Capture the cell that displays the provided text and extract its [X, Y] central coordinate. 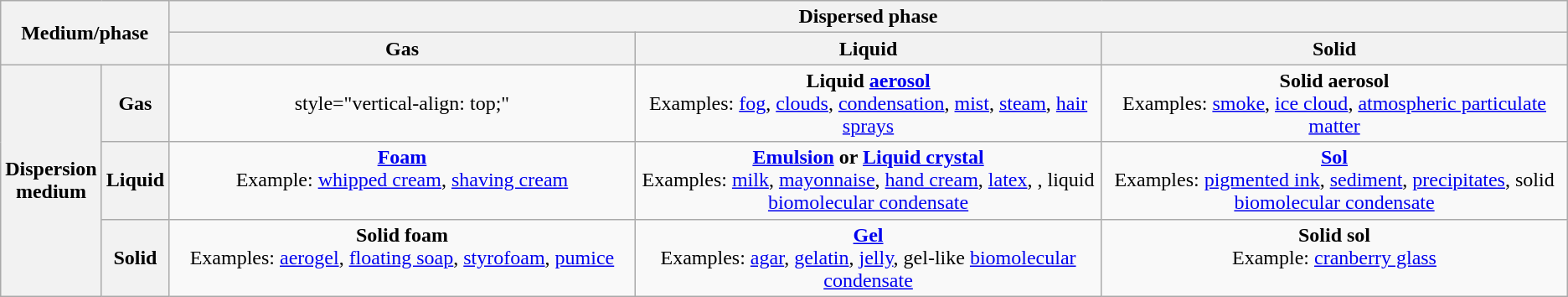
FoamExample: whipped cream, shaving cream [402, 180]
SolExamples: pigmented ink, sediment, precipitates, solid biomolecular condensate [1334, 180]
GelExamples: agar, gelatin, jelly, gel-like biomolecular condensate [868, 258]
Dispersed phase [869, 17]
Liquid aerosolExamples: fog, clouds, condensation, mist, steam, hair sprays [868, 103]
Medium/phase [85, 33]
Solid solExample: cranberry glass [1334, 258]
Emulsion or Liquid crystalExamples: milk, mayonnaise, hand cream, latex, , liquid biomolecular condensate [868, 180]
Solid foamExamples: aerogel, floating soap, styrofoam, pumice [402, 258]
Solid aerosolExamples: smoke, ice cloud, atmospheric particulate matter [1334, 103]
Dispersion medium [51, 180]
style="vertical-align: top;" [402, 103]
